Identify which cell holds the provided text, then report its (X, Y) central coordinate. 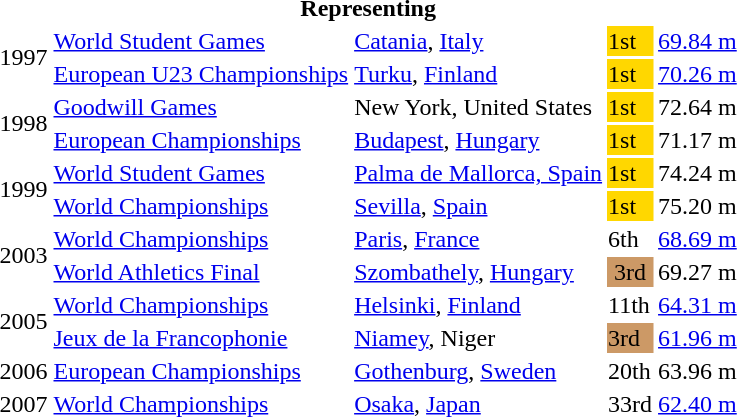
World Athletics Final (201, 272)
Sevilla, Spain (478, 206)
6th (630, 239)
New York, United States (478, 107)
Budapest, Hungary (478, 140)
Catania, Italy (478, 41)
European U23 Championships (201, 74)
Jeux de la Francophonie (201, 338)
11th (630, 305)
Helsinki, Finland (478, 305)
20th (630, 371)
Szombathely, Hungary (478, 272)
Niamey, Niger (478, 338)
Goodwill Games (201, 107)
Palma de Mallorca, Spain (478, 173)
Turku, Finland (478, 74)
Gothenburg, Sweden (478, 371)
Paris, France (478, 239)
